Pinpoint the cell where the given text exists, returning its (X, Y) midpoint coordinate. 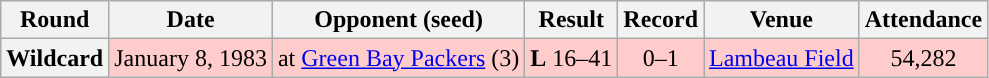
Venue (782, 20)
54,282 (923, 58)
0–1 (661, 58)
Lambeau Field (782, 58)
Wildcard (55, 58)
Attendance (923, 20)
L 16–41 (572, 58)
Result (572, 20)
Round (55, 20)
Date (191, 20)
Record (661, 20)
January 8, 1983 (191, 58)
at Green Bay Packers (3) (398, 58)
Opponent (seed) (398, 20)
